Search for the cell housing the specified text and yield its (X, Y) center coordinate. 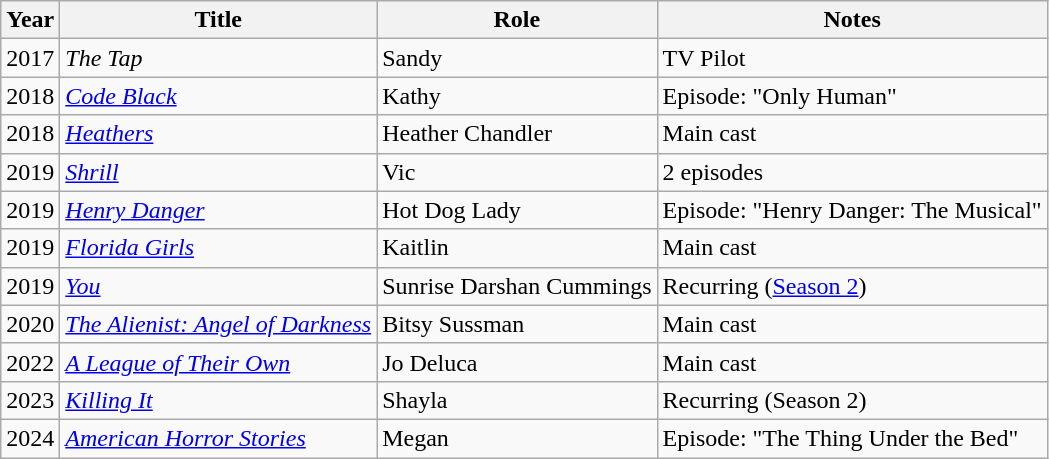
The Tap (218, 58)
Kathy (517, 96)
Florida Girls (218, 248)
Kaitlin (517, 248)
2017 (30, 58)
Episode: "Henry Danger: The Musical" (852, 210)
Bitsy Sussman (517, 324)
Megan (517, 438)
Henry Danger (218, 210)
Year (30, 20)
American Horror Stories (218, 438)
Hot Dog Lady (517, 210)
Role (517, 20)
You (218, 286)
Jo Deluca (517, 362)
TV Pilot (852, 58)
2 episodes (852, 172)
Heathers (218, 134)
A League of Their Own (218, 362)
2024 (30, 438)
Sunrise Darshan Cummings (517, 286)
Episode: "Only Human" (852, 96)
Shrill (218, 172)
Title (218, 20)
Shayla (517, 400)
Killing It (218, 400)
Notes (852, 20)
The Alienist: Angel of Darkness (218, 324)
2022 (30, 362)
Episode: "The Thing Under the Bed" (852, 438)
Vic (517, 172)
2023 (30, 400)
Code Black (218, 96)
Heather Chandler (517, 134)
2020 (30, 324)
Sandy (517, 58)
